Scan for the cell matching the given text and deliver its [X, Y] coordinate at center. 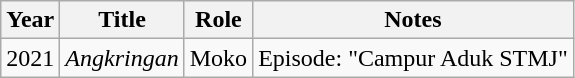
Episode: "Campur Aduk STMJ" [414, 58]
Notes [414, 20]
2021 [30, 58]
Moko [218, 58]
Role [218, 20]
Angkringan [122, 58]
Year [30, 20]
Title [122, 20]
